Detect which cell encompasses the target text, then output its [x, y] center coordinate. 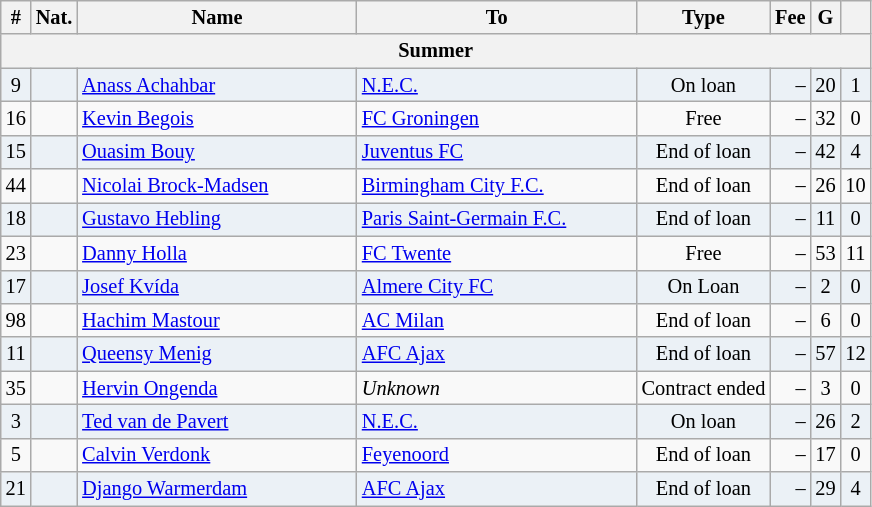
20 [825, 85]
Almere City FC [497, 287]
15 [16, 152]
1 [856, 85]
53 [825, 253]
29 [825, 489]
Danny Holla [217, 253]
Hachim Mastour [217, 320]
12 [856, 354]
Type [704, 17]
Anass Achahbar [217, 85]
Nicolai Brock-Madsen [217, 186]
6 [825, 320]
Nat. [54, 17]
9 [16, 85]
FC Groningen [497, 118]
Summer [436, 51]
35 [16, 388]
Feyenoord [497, 455]
23 [16, 253]
Birmingham City F.C. [497, 186]
32 [825, 118]
Contract ended [704, 388]
Ted van de Pavert [217, 421]
Django Warmerdam [217, 489]
Calvin Verdonk [217, 455]
AC Milan [497, 320]
21 [16, 489]
5 [16, 455]
18 [16, 219]
98 [16, 320]
Unknown [497, 388]
Name [217, 17]
Gustavo Hebling [217, 219]
On Loan [704, 287]
Juventus FC [497, 152]
Kevin Begois [217, 118]
Josef Kvída [217, 287]
G [825, 17]
Fee [790, 17]
Paris Saint-Germain F.C. [497, 219]
16 [16, 118]
57 [825, 354]
Hervin Ongenda [217, 388]
10 [856, 186]
Ouasim Bouy [217, 152]
42 [825, 152]
To [497, 17]
# [16, 17]
Queensy Menig [217, 354]
FC Twente [497, 253]
44 [16, 186]
